Provide the [x, y] coordinate of the cell's center where the given text is located.  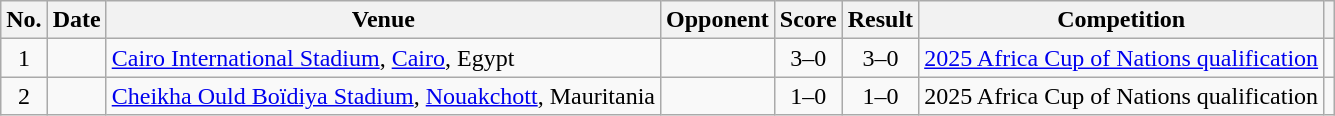
No. [24, 20]
1 [24, 58]
Competition [1122, 20]
Score [808, 20]
Venue [383, 20]
Date [76, 20]
Opponent [718, 20]
Cairo International Stadium, Cairo, Egypt [383, 58]
Result [880, 20]
Cheikha Ould Boïdiya Stadium, Nouakchott, Mauritania [383, 96]
2 [24, 96]
